Capture the cell that displays the provided text and extract its [x, y] central coordinate. 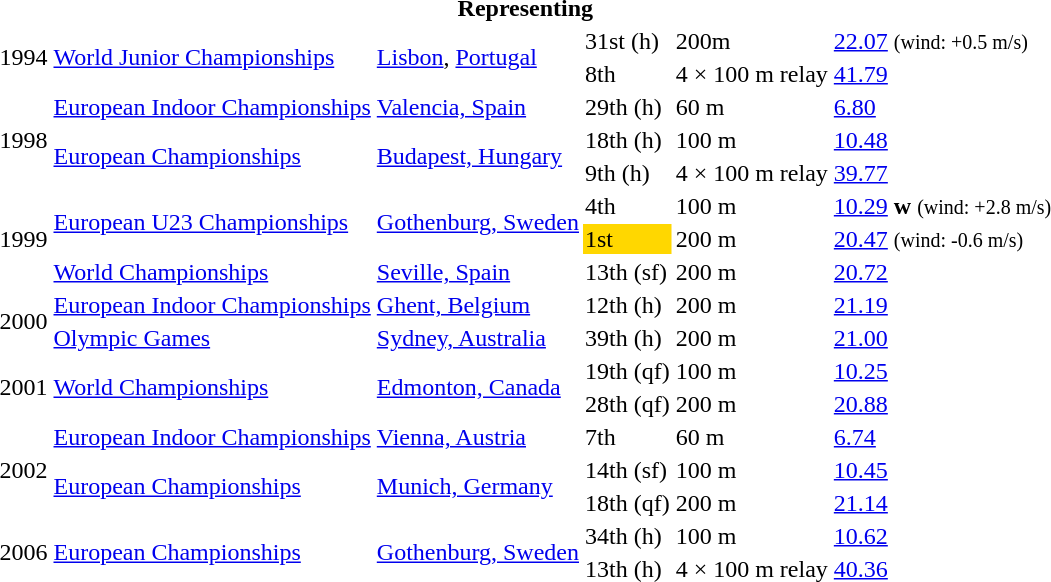
9th (h) [627, 173]
Valencia, Spain [478, 107]
19th (qf) [627, 371]
4th [627, 206]
31st (h) [627, 41]
Munich, Germany [478, 486]
Gothenburg, Sweden [478, 222]
Edmonton, Canada [478, 388]
8th [627, 74]
28th (qf) [627, 404]
200m [752, 41]
12th (h) [627, 305]
13th (sf) [627, 272]
Seville, Spain [478, 272]
Sydney, Australia [478, 338]
18th (qf) [627, 503]
World Junior Championships [212, 58]
Ghent, Belgium [478, 305]
Olympic Games [212, 338]
1st [627, 239]
39th (h) [627, 338]
Lisbon, Portugal [478, 58]
Vienna, Austria [478, 437]
14th (sf) [627, 470]
European U23 Championships [212, 222]
Budapest, Hungary [478, 156]
34th (h) [627, 536]
29th (h) [627, 107]
7th [627, 437]
18th (h) [627, 140]
